Pinpoint the cell where the given text exists, returning its [X, Y] midpoint coordinate. 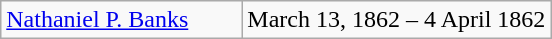
March 13, 1862 – 4 April 1862 [396, 20]
Nathaniel P. Banks [122, 20]
